From the cell containing the given text, extract its center point as (X, Y) coordinate. 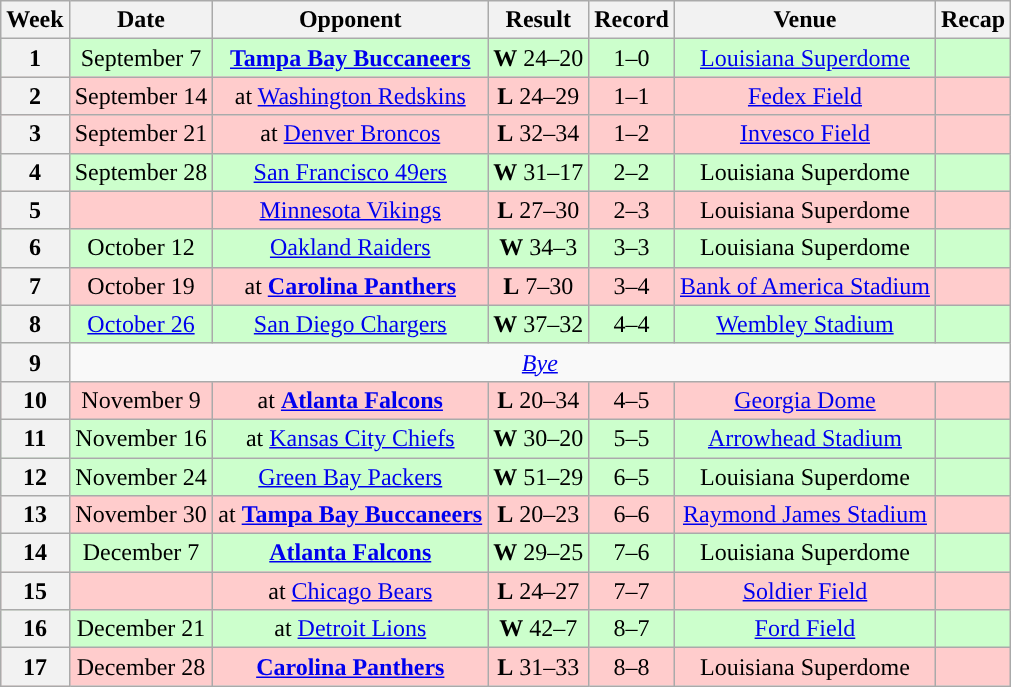
5–5 (632, 438)
10 (35, 400)
L 27–30 (538, 210)
4–5 (632, 400)
at Detroit Lions (350, 629)
October 19 (141, 286)
6–5 (632, 477)
15 (35, 591)
Green Bay Packers (350, 477)
Fedex Field (804, 96)
13 (35, 515)
Minnesota Vikings (350, 210)
9 (35, 362)
L 24–29 (538, 96)
4 (35, 172)
16 (35, 629)
Venue (804, 20)
November 30 (141, 515)
6–6 (632, 515)
September 28 (141, 172)
at Denver Broncos (350, 134)
12 (35, 477)
3 (35, 134)
W 24–20 (538, 58)
Recap (972, 20)
Invesco Field (804, 134)
at Chicago Bears (350, 591)
November 9 (141, 400)
2 (35, 96)
L 20–34 (538, 400)
October 12 (141, 248)
W 29–25 (538, 553)
Atlanta Falcons (350, 553)
2–3 (632, 210)
L 7–30 (538, 286)
5 (35, 210)
2–2 (632, 172)
September 7 (141, 58)
Record (632, 20)
September 21 (141, 134)
W 37–32 (538, 324)
3–3 (632, 248)
San Francisco 49ers (350, 172)
L 31–33 (538, 667)
Bank of America Stadium (804, 286)
December 28 (141, 667)
W 34–3 (538, 248)
Georgia Dome (804, 400)
November 24 (141, 477)
Week (35, 20)
14 (35, 553)
8 (35, 324)
W 51–29 (538, 477)
October 26 (141, 324)
at Washington Redskins (350, 96)
W 30–20 (538, 438)
Bye (540, 362)
1–1 (632, 96)
Result (538, 20)
3–4 (632, 286)
Soldier Field (804, 591)
L 20–23 (538, 515)
Opponent (350, 20)
1–2 (632, 134)
7–6 (632, 553)
Raymond James Stadium (804, 515)
at Tampa Bay Buccaneers (350, 515)
at Carolina Panthers (350, 286)
11 (35, 438)
8–8 (632, 667)
W 42–7 (538, 629)
1–0 (632, 58)
Ford Field (804, 629)
Tampa Bay Buccaneers (350, 58)
4–4 (632, 324)
Oakland Raiders (350, 248)
Carolina Panthers (350, 667)
7 (35, 286)
Wembley Stadium (804, 324)
December 21 (141, 629)
6 (35, 248)
W 31–17 (538, 172)
Date (141, 20)
at Atlanta Falcons (350, 400)
at Kansas City Chiefs (350, 438)
September 14 (141, 96)
8–7 (632, 629)
November 16 (141, 438)
Arrowhead Stadium (804, 438)
L 24–27 (538, 591)
17 (35, 667)
December 7 (141, 553)
San Diego Chargers (350, 324)
7–7 (632, 591)
1 (35, 58)
L 32–34 (538, 134)
